From the cell containing the given text, extract its center point as (x, y) coordinate. 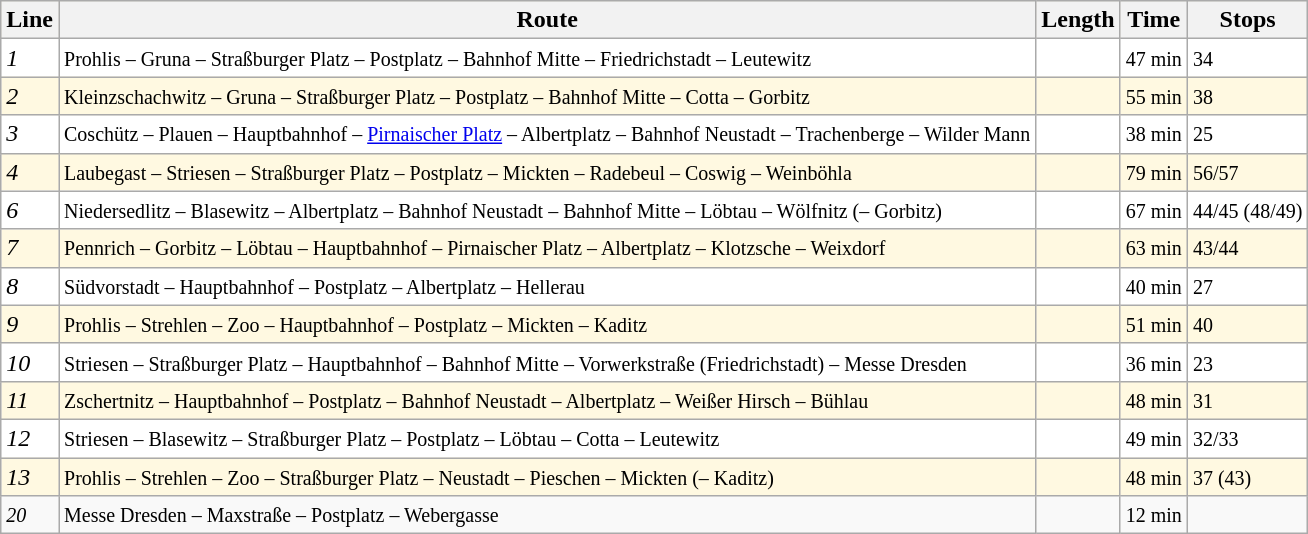
Prohlis – Gruna – Straßburger Platz – Postplatz – Bahnhof Mitte – Friedrichstadt – Leutewitz (546, 58)
63 min (1154, 248)
51 min (1154, 324)
Pennrich – Gorbitz – Löbtau – Hauptbahnhof – Pirnaischer Platz – Albertplatz – Klotzsche – Weixdorf (546, 248)
4 (30, 172)
Striesen – Straßburger Platz – Hauptbahnhof – Bahnhof Mitte – Vorwerkstraße (Friedrichstadt) – Messe Dresden (546, 362)
Time (1154, 20)
Messe Dresden – Maxstraße – Postplatz – Webergasse (546, 515)
9 (30, 324)
1 (30, 58)
27 (1247, 286)
13 (30, 477)
47 min (1154, 58)
56/57 (1247, 172)
43/44 (1247, 248)
55 min (1154, 96)
8 (30, 286)
38 min (1154, 134)
40 min (1154, 286)
Coschütz – Plauen – Hauptbahnhof – Pirnaischer Platz – Albertplatz – Bahnhof Neustadt – Trachenberge – Wilder Mann (546, 134)
Line (30, 20)
Prohlis – Strehlen – Zoo – Straßburger Platz – Neustadt – Pieschen – Mickten (– Kaditz) (546, 477)
44/45 (48/49) (1247, 210)
Length (1078, 20)
Kleinzschachwitz – Gruna – Straßburger Platz – Postplatz – Bahnhof Mitte – Cotta – Gorbitz (546, 96)
40 (1247, 324)
Stops (1247, 20)
79 min (1154, 172)
10 (30, 362)
20 (30, 515)
Prohlis – Strehlen – Zoo – Hauptbahnhof – Postplatz – Mickten – Kaditz (546, 324)
31 (1247, 400)
Zschertnitz – Hauptbahnhof – Postplatz – Bahnhof Neustadt – Albertplatz – Weißer Hirsch – Bühlau (546, 400)
Striesen – Blasewitz – Straßburger Platz – Postplatz – Löbtau – Cotta – Leutewitz (546, 438)
25 (1247, 134)
12 min (1154, 515)
11 (30, 400)
34 (1247, 58)
3 (30, 134)
36 min (1154, 362)
67 min (1154, 210)
2 (30, 96)
32/33 (1247, 438)
Route (546, 20)
49 min (1154, 438)
Niedersedlitz – Blasewitz – Albertplatz – Bahnhof Neustadt – Bahnhof Mitte – Löbtau – Wölfnitz (– Gorbitz) (546, 210)
7 (30, 248)
23 (1247, 362)
38 (1247, 96)
12 (30, 438)
Südvorstadt – Hauptbahnhof – Postplatz – Albertplatz – Hellerau (546, 286)
6 (30, 210)
Laubegast – Striesen – Straßburger Platz – Postplatz – Mickten – Radebeul – Coswig – Weinböhla (546, 172)
37 (43) (1247, 477)
